Return the [X, Y] coordinate for the center point of the cell that contains the specified text.  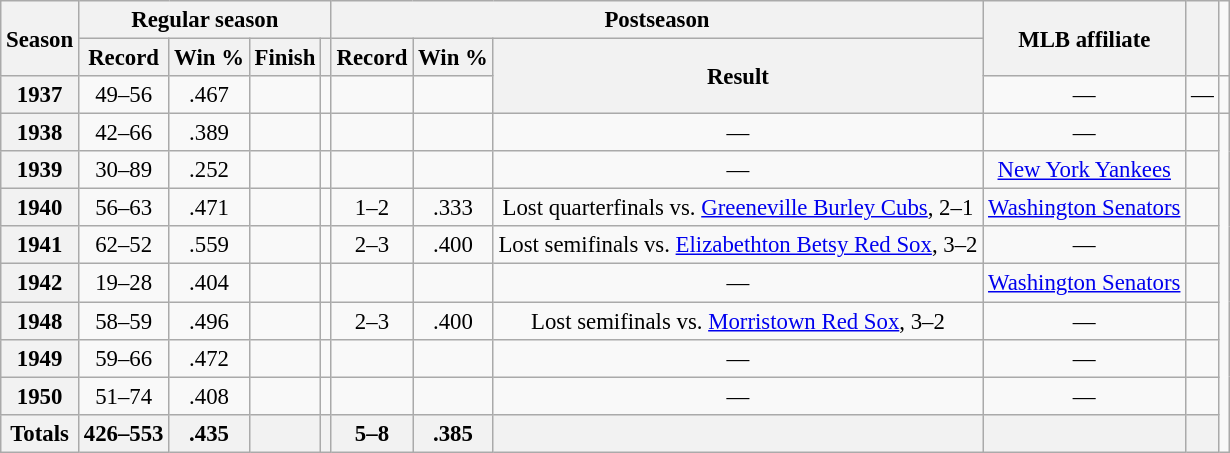
.408 [209, 396]
1949 [40, 358]
.333 [453, 208]
19–28 [123, 283]
1941 [40, 245]
59–66 [123, 358]
30–89 [123, 170]
MLB affiliate [1084, 38]
1948 [40, 321]
62–52 [123, 245]
.435 [209, 433]
.467 [209, 95]
Postseason [657, 20]
49–56 [123, 95]
5–8 [372, 433]
New York Yankees [1084, 170]
1–2 [372, 208]
.385 [453, 433]
Lost semifinals vs. Morristown Red Sox, 3–2 [738, 321]
42–66 [123, 133]
Totals [40, 433]
Finish [284, 58]
Lost quarterfinals vs. Greeneville Burley Cubs, 2–1 [738, 208]
Season [40, 38]
.252 [209, 170]
.404 [209, 283]
426–553 [123, 433]
.389 [209, 133]
Lost semifinals vs. Elizabethton Betsy Red Sox, 3–2 [738, 245]
Result [738, 76]
51–74 [123, 396]
.471 [209, 208]
56–63 [123, 208]
1950 [40, 396]
1938 [40, 133]
1940 [40, 208]
1937 [40, 95]
.496 [209, 321]
58–59 [123, 321]
.472 [209, 358]
1942 [40, 283]
1939 [40, 170]
Regular season [204, 20]
.559 [209, 245]
